Detect which cell encompasses the target text, then output its [x, y] center coordinate. 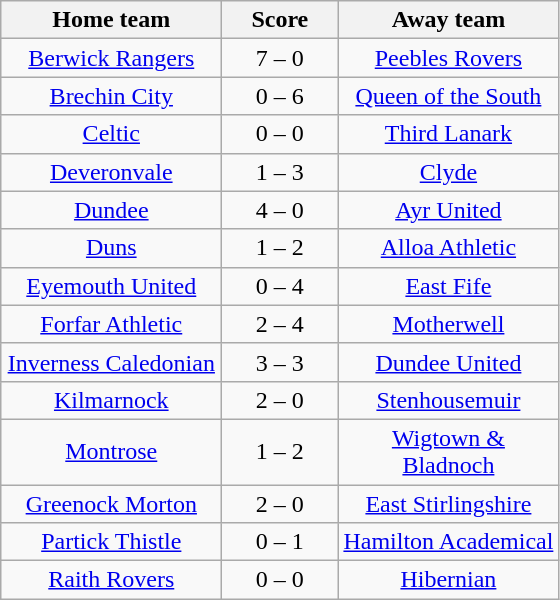
Forfar Athletic [112, 324]
0 – 4 [280, 286]
Alloa Athletic [448, 248]
2 – 4 [280, 324]
Queen of the South [448, 96]
Score [280, 20]
7 – 0 [280, 58]
Hamilton Academical [448, 542]
Dundee United [448, 362]
Motherwell [448, 324]
Partick Thistle [112, 542]
Brechin City [112, 96]
Away team [448, 20]
Montrose [112, 452]
East Fife [448, 286]
4 – 0 [280, 210]
Clyde [448, 172]
Duns [112, 248]
Inverness Caledonian [112, 362]
Deveronvale [112, 172]
Peebles Rovers [448, 58]
0 – 6 [280, 96]
Third Lanark [448, 134]
Eyemouth United [112, 286]
1 – 3 [280, 172]
Kilmarnock [112, 400]
Stenhousemuir [448, 400]
Home team [112, 20]
East Stirlingshire [448, 503]
Raith Rovers [112, 580]
0 – 1 [280, 542]
Celtic [112, 134]
Dundee [112, 210]
Hibernian [448, 580]
Ayr United [448, 210]
Greenock Morton [112, 503]
Wigtown & Bladnoch [448, 452]
3 – 3 [280, 362]
Berwick Rangers [112, 58]
